Output the (x, y) coordinate of the center of the cell containing the given text.  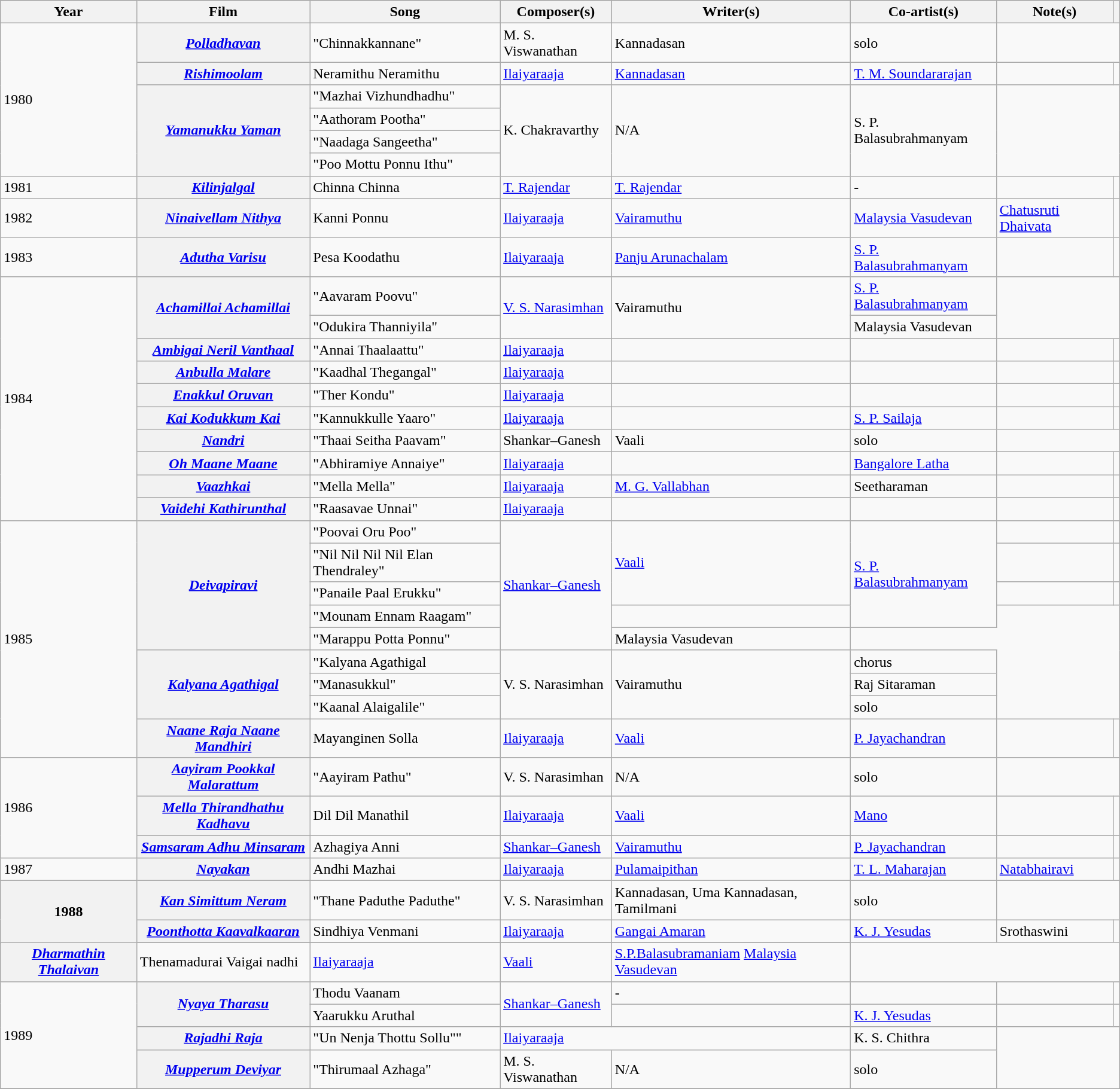
Natabhairavi (1054, 870)
Azhagiya Anni (405, 847)
Yamanukku Yaman (223, 130)
Chatusruti Dhaivata (1054, 218)
"Raasavae Unnai" (405, 509)
"Naadaga Sangeetha" (405, 142)
Deivapiravi (223, 585)
1987 (68, 870)
Dharmathin Thalaivan (68, 962)
M. G. Vallabhan (731, 486)
S. P. Sailaja (924, 418)
Film (223, 12)
Srothaswini (1054, 931)
"Poo Mottu Ponnu Ithu" (405, 164)
"Kalyana Agathigal (405, 661)
"Poovai Oru Poo" (405, 532)
Samsaram Adhu Minsaram (223, 847)
Writer(s) (731, 12)
"Kaanal Alaigalile" (405, 707)
Composer(s) (556, 12)
1985 (68, 639)
"Kannukkulle Yaaro" (405, 418)
Kan Simittum Neram (223, 901)
Rishimoolam (223, 74)
Ambigai Neril Vanthaal (223, 350)
"Chinnakkannane" (405, 43)
"Marappu Potta Ponnu" (405, 639)
Enakkul Oruvan (223, 395)
Anbulla Malare (223, 373)
Panju Arunachalam (731, 257)
Yaarukku Aruthal (405, 1015)
Year (68, 12)
Rajadhi Raja (223, 1038)
1986 (68, 808)
Mayanginen Solla (405, 738)
"Annai Thaalaattu" (405, 350)
"Nil Nil Nil Nil Elan Thendraley" (405, 562)
Achamillai Achamillai (223, 307)
Dil Dil Manathil (405, 816)
K. S. Chithra (924, 1038)
"Kaadhal Thegangal" (405, 373)
Nyaya Tharasu (223, 1004)
Vaazhkai (223, 486)
Bangalore Latha (924, 463)
Polladhavan (223, 43)
"Manasukkul" (405, 684)
Note(s) (1054, 12)
Ninaivellam Nithya (223, 218)
Thodu Vaanam (405, 993)
1988 (68, 911)
Kai Kodukkum Kai (223, 418)
Neramithu Neramithu (405, 74)
Kalyana Agathigal (223, 684)
Mella Thirandhathu Kadhavu (223, 816)
Raj Sitaraman (924, 684)
Sindhiya Venmani (405, 931)
Chinna Chinna (405, 187)
Song (405, 12)
chorus (924, 661)
Poonthotta Kaavalkaaran (223, 931)
Nayakan (223, 870)
1981 (68, 187)
Mano (924, 816)
"Panaile Paal Erukku" (405, 593)
"Mazhai Vizhundhadhu" (405, 96)
"Mounam Ennam Raagam" (405, 616)
Vaidehi Kathirunthal (223, 509)
1989 (68, 1035)
Pulamaipithan (731, 870)
"Aavaram Poovu" (405, 295)
K. Chakravarthy (556, 130)
"Ther Kondu" (405, 395)
1980 (68, 99)
Oh Maane Maane (223, 463)
Pesa Koodathu (405, 257)
Kannadasan, Uma Kannadasan, Tamilmani (731, 901)
S.P.Balasubramaniam Malaysia Vasudevan (731, 962)
"Aayiram Pathu" (405, 777)
"Abhiramiye Annaiye" (405, 463)
"Aathoram Pootha" (405, 119)
Seetharaman (924, 486)
Thenamadurai Vaigai nadhi (223, 962)
Adutha Varisu (223, 257)
Gangai Amaran (731, 931)
Mupperum Deviyar (223, 1069)
Kanni Ponnu (405, 218)
1984 (68, 398)
"Odukira Thanniyila" (405, 327)
"Mella Mella" (405, 486)
1982 (68, 218)
Andhi Mazhai (405, 870)
1983 (68, 257)
"Thaai Seitha Paavam" (405, 441)
"Un Nenja Thottu Sollu"" (405, 1038)
T. L. Maharajan (924, 870)
"Thane Paduthe Paduthe" (405, 901)
Co-artist(s) (924, 12)
Nandri (223, 441)
T. M. Soundararajan (924, 74)
Naane Raja Naane Mandhiri (223, 738)
Aayiram Pookkal Malarattum (223, 777)
Kilinjalgal (223, 187)
"Thirumaal Azhaga" (405, 1069)
